Scan for the cell matching the given text and deliver its [X, Y] coordinate at center. 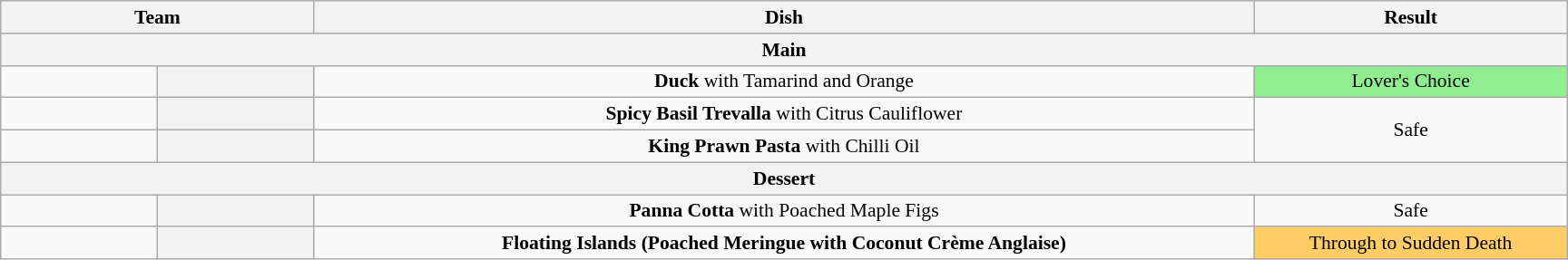
Floating Islands (Poached Meringue with Coconut Crème Anglaise) [784, 244]
King Prawn Pasta with Chilli Oil [784, 147]
Panna Cotta with Poached Maple Figs [784, 211]
Dish [784, 17]
Spicy Basil Trevalla with Citrus Cauliflower [784, 114]
Dessert [784, 178]
Result [1410, 17]
Through to Sudden Death [1410, 244]
Lover's Choice [1410, 82]
Main [784, 50]
Duck with Tamarind and Orange [784, 82]
Team [158, 17]
